Return the [X, Y] coordinate for the center point of the cell that contains the specified text.  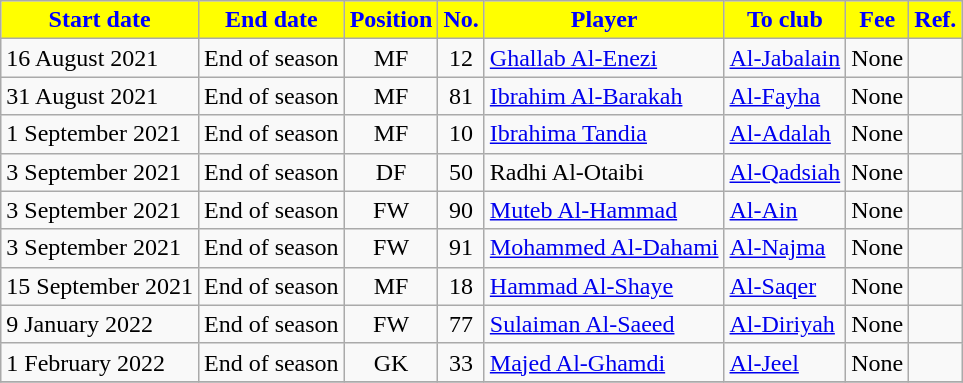
81 [461, 96]
Ibrahim Al-Barakah [604, 96]
To club [785, 20]
Al-Jeel [785, 362]
31 August 2021 [100, 96]
Al-Ain [785, 210]
10 [461, 134]
Sulaiman Al-Saeed [604, 324]
Al-Jabalain [785, 58]
Mohammed Al-Dahami [604, 248]
Position [391, 20]
Al-Qadsiah [785, 172]
Ref. [936, 20]
Majed Al-Ghamdi [604, 362]
Hammad Al-Shaye [604, 286]
16 August 2021 [100, 58]
Al-Diriyah [785, 324]
91 [461, 248]
No. [461, 20]
77 [461, 324]
DF [391, 172]
Ghallab Al-Enezi [604, 58]
1 February 2022 [100, 362]
33 [461, 362]
GK [391, 362]
Al-Najma [785, 248]
1 September 2021 [100, 134]
End date [271, 20]
9 January 2022 [100, 324]
50 [461, 172]
Fee [878, 20]
12 [461, 58]
15 September 2021 [100, 286]
90 [461, 210]
Ibrahima Tandia [604, 134]
18 [461, 286]
Al-Saqer [785, 286]
Radhi Al-Otaibi [604, 172]
Al-Fayha [785, 96]
Start date [100, 20]
Muteb Al-Hammad [604, 210]
Al-Adalah [785, 134]
Player [604, 20]
